Provide the (X, Y) coordinate of the cell's center where the given text is located.  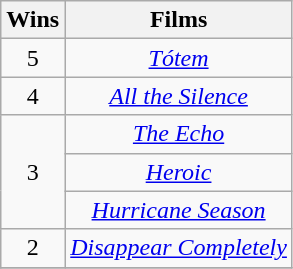
Wins (33, 20)
4 (33, 96)
3 (33, 172)
The Echo (179, 134)
Heroic (179, 172)
Disappear Completely (179, 248)
Hurricane Season (179, 210)
2 (33, 248)
All the Silence (179, 96)
5 (33, 58)
Films (179, 20)
Tótem (179, 58)
